Pinpoint the cell where the given text exists, returning its [x, y] midpoint coordinate. 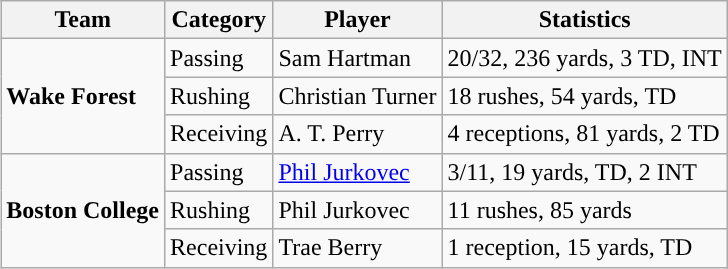
18 rushes, 54 yards, TD [584, 96]
Team [83, 20]
3/11, 19 yards, TD, 2 INT [584, 172]
Sam Hartman [358, 58]
4 receptions, 81 yards, 2 TD [584, 134]
Wake Forest [83, 96]
Christian Turner [358, 96]
Boston College [83, 210]
Trae Berry [358, 248]
Player [358, 20]
20/32, 236 yards, 3 TD, INT [584, 58]
Statistics [584, 20]
1 reception, 15 yards, TD [584, 248]
11 rushes, 85 yards [584, 210]
A. T. Perry [358, 134]
Category [219, 20]
